Identify which cell holds the provided text, then report its [x, y] central coordinate. 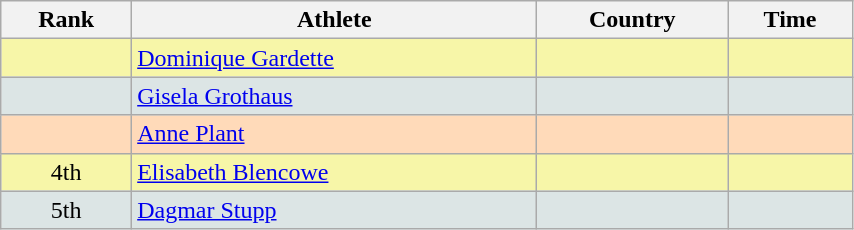
Anne Plant [334, 134]
Elisabeth Blencowe [334, 172]
Dagmar Stupp [334, 210]
Dominique Gardette [334, 58]
Time [790, 20]
Athlete [334, 20]
5th [66, 210]
Rank [66, 20]
4th [66, 172]
Gisela Grothaus [334, 96]
Country [632, 20]
